Output the [X, Y] coordinate of the center of the cell containing the given text.  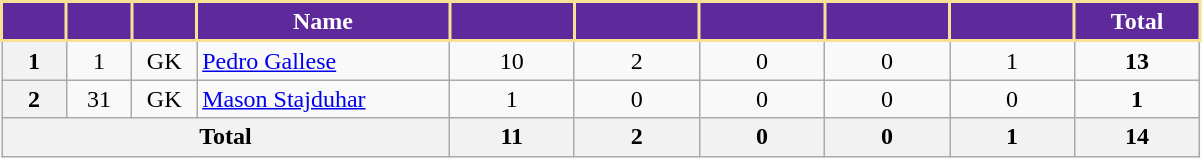
13 [1138, 60]
11 [512, 137]
Mason Stajduhar [324, 99]
14 [1138, 137]
Pedro Gallese [324, 60]
31 [100, 99]
10 [512, 60]
Name [324, 22]
